Scan for the cell matching the given text and deliver its (x, y) coordinate at center. 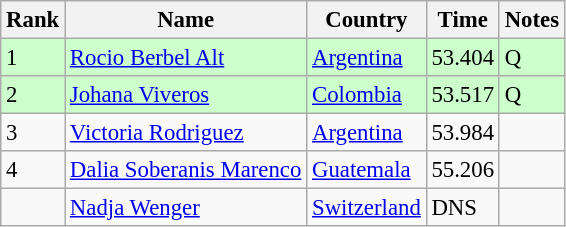
Rocio Berbel Alt (186, 58)
Johana Viveros (186, 95)
Switzerland (366, 208)
Country (366, 20)
DNS (462, 208)
Guatemala (366, 170)
53.984 (462, 133)
Notes (532, 20)
55.206 (462, 170)
Colombia (366, 95)
Time (462, 20)
53.517 (462, 95)
4 (33, 170)
Dalia Soberanis Marenco (186, 170)
3 (33, 133)
1 (33, 58)
53.404 (462, 58)
2 (33, 95)
Nadja Wenger (186, 208)
Victoria Rodriguez (186, 133)
Rank (33, 20)
Name (186, 20)
